Detect which cell encompasses the target text, then output its [x, y] center coordinate. 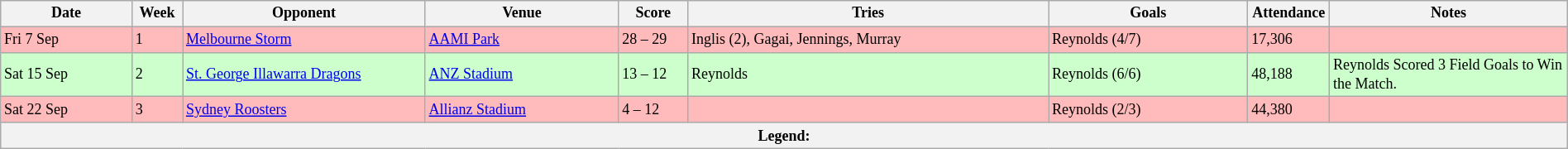
Reynolds [868, 74]
Reynolds Scored 3 Field Goals to Win the Match. [1449, 74]
Tries [868, 13]
Legend: [784, 136]
Attendance [1288, 13]
3 [157, 109]
Score [653, 13]
St. George Illawarra Dragons [304, 74]
Opponent [304, 13]
Melbourne Storm [304, 40]
Allianz Stadium [522, 109]
17,306 [1288, 40]
Venue [522, 13]
ANZ Stadium [522, 74]
Sat 15 Sep [66, 74]
28 – 29 [653, 40]
Fri 7 Sep [66, 40]
48,188 [1288, 74]
Reynolds (4/7) [1148, 40]
2 [157, 74]
Sat 22 Sep [66, 109]
Reynolds (2/3) [1148, 109]
Notes [1449, 13]
44,380 [1288, 109]
4 – 12 [653, 109]
Week [157, 13]
Reynolds (6/6) [1148, 74]
Inglis (2), Gagai, Jennings, Murray [868, 40]
Goals [1148, 13]
1 [157, 40]
13 – 12 [653, 74]
Date [66, 13]
AAMI Park [522, 40]
Sydney Roosters [304, 109]
